Determine the [X, Y] coordinate at the center of the cell enclosing the given text.  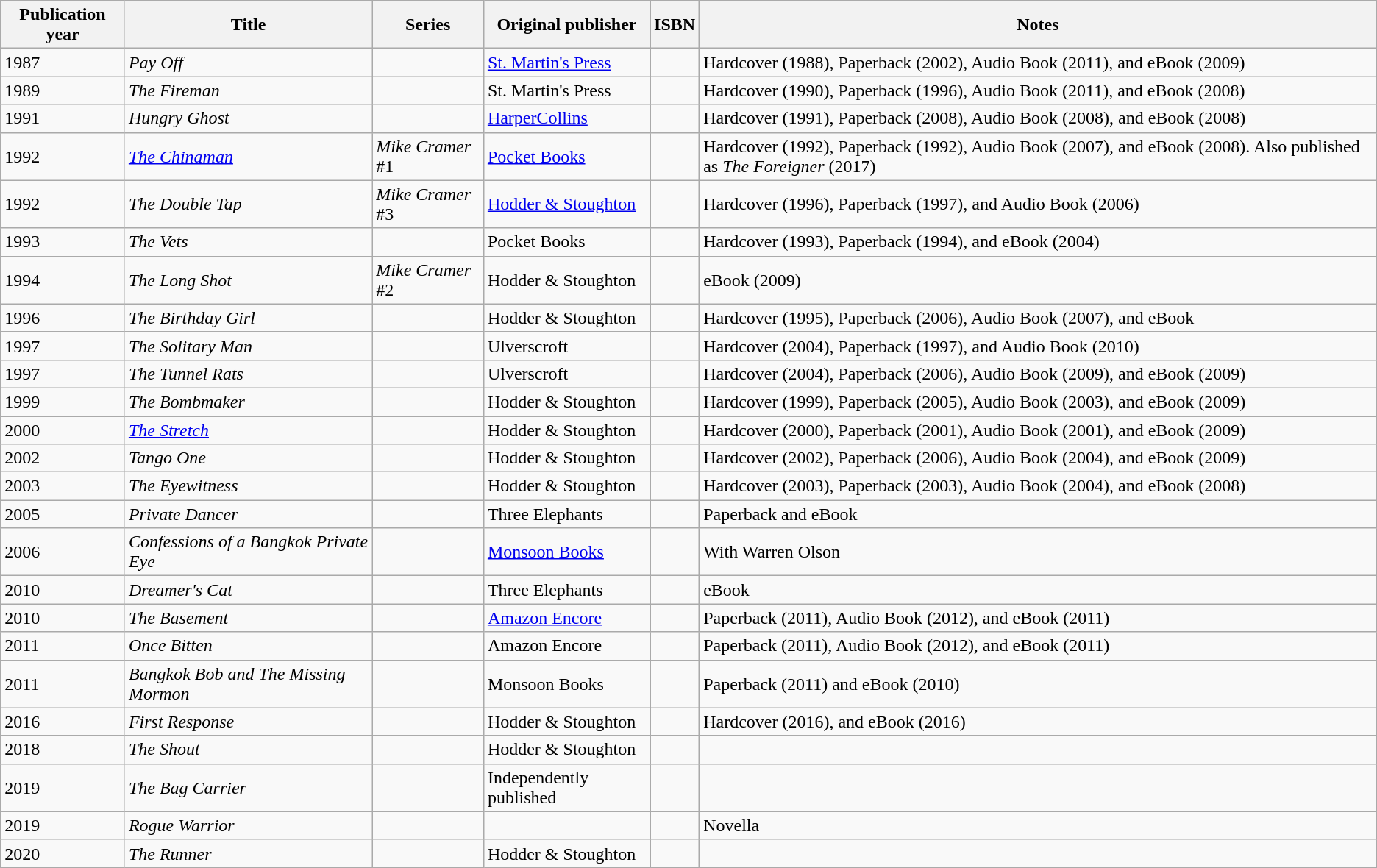
The Eyewitness [248, 486]
The Runner [248, 853]
Independently published [566, 787]
1996 [63, 318]
Mike Cramer #3 [428, 204]
Hardcover (2000), Paperback (2001), Audio Book (2001), and eBook (2009) [1039, 430]
Hardcover (1995), Paperback (2006), Audio Book (2007), and eBook [1039, 318]
Pay Off [248, 63]
Paperback and eBook [1039, 514]
2018 [63, 750]
Confessions of a Bangkok Private Eye [248, 552]
The Tunnel Rats [248, 374]
Hardcover (2016), and eBook (2016) [1039, 722]
The Double Tap [248, 204]
2000 [63, 430]
First Response [248, 722]
Hardcover (1993), Paperback (1994), and eBook (2004) [1039, 242]
eBook (2009) [1039, 280]
The Birthday Girl [248, 318]
The Long Shot [248, 280]
The Basement [248, 618]
The Stretch [248, 430]
Hardcover (1999), Paperback (2005), Audio Book (2003), and eBook (2009) [1039, 402]
The Bombmaker [248, 402]
Mike Cramer #1 [428, 156]
Private Dancer [248, 514]
2003 [63, 486]
1987 [63, 63]
2005 [63, 514]
Notes [1039, 25]
Hardcover (2004), Paperback (1997), and Audio Book (2010) [1039, 346]
HarperCollins [566, 118]
The Bag Carrier [248, 787]
Publication year [63, 25]
Hardcover (1992), Paperback (1992), Audio Book (2007), and eBook (2008). Also published as The Foreigner (2017) [1039, 156]
Tango One [248, 458]
Rogue Warrior [248, 825]
Dreamer's Cat [248, 590]
Hungry Ghost [248, 118]
Hardcover (1991), Paperback (2008), Audio Book (2008), and eBook (2008) [1039, 118]
Once Bitten [248, 646]
2006 [63, 552]
Hardcover (2003), Paperback (2003), Audio Book (2004), and eBook (2008) [1039, 486]
The Shout [248, 750]
Hardcover (1990), Paperback (1996), Audio Book (2011), and eBook (2008) [1039, 90]
Bangkok Bob and The Missing Mormon [248, 684]
eBook [1039, 590]
Mike Cramer #2 [428, 280]
1999 [63, 402]
Series [428, 25]
The Solitary Man [248, 346]
1994 [63, 280]
ISBN [675, 25]
With Warren Olson [1039, 552]
1991 [63, 118]
The Chinaman [248, 156]
Hardcover (1996), Paperback (1997), and Audio Book (2006) [1039, 204]
2002 [63, 458]
1989 [63, 90]
1993 [63, 242]
Hardcover (1988), Paperback (2002), Audio Book (2011), and eBook (2009) [1039, 63]
Original publisher [566, 25]
2016 [63, 722]
Hardcover (2004), Paperback (2006), Audio Book (2009), and eBook (2009) [1039, 374]
Hardcover (2002), Paperback (2006), Audio Book (2004), and eBook (2009) [1039, 458]
Title [248, 25]
2020 [63, 853]
The Vets [248, 242]
Paperback (2011) and eBook (2010) [1039, 684]
The Fireman [248, 90]
Novella [1039, 825]
